Locate the cell with the specified text and output its (X, Y) center coordinate. 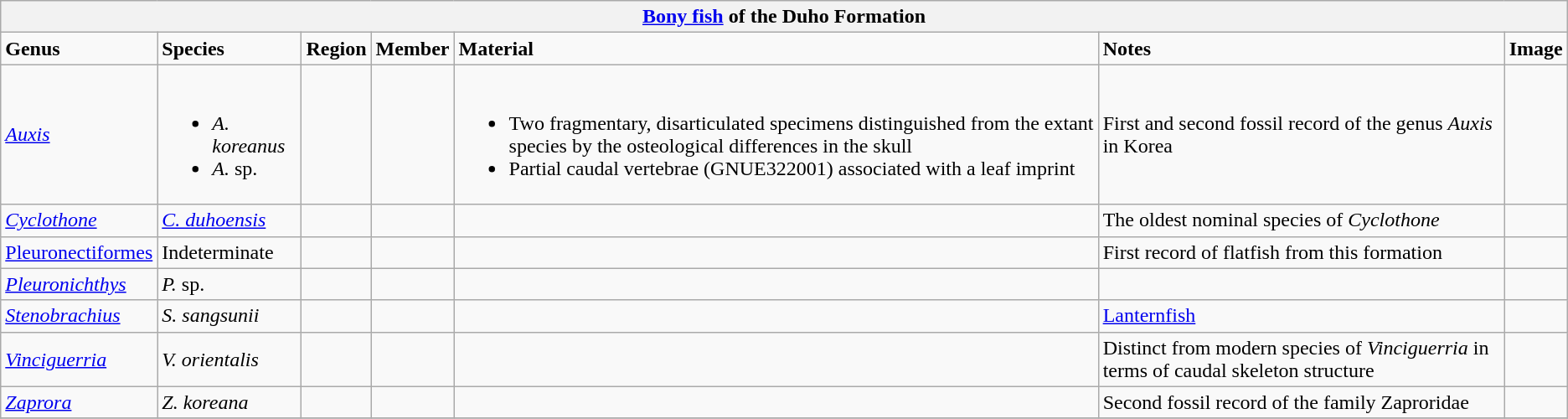
Species (230, 49)
Pleuronectiformes (79, 252)
P. sp. (230, 284)
Region (337, 49)
Genus (79, 49)
V. orientalis (230, 359)
The oldest nominal species of Cyclothone (1302, 220)
First record of flatfish from this formation (1302, 252)
Z. koreana (230, 402)
Member (412, 49)
Second fossil record of the family Zaproridae (1302, 402)
Stenobrachius (79, 316)
Material (776, 49)
Image (1536, 49)
S. sangsunii (230, 316)
Distinct from modern species of Vinciguerria in terms of caudal skeleton structure (1302, 359)
Bony fish of the Duho Formation (784, 17)
Cyclothone (79, 220)
First and second fossil record of the genus Auxis in Korea (1302, 134)
Lanternfish (1302, 316)
Indeterminate (230, 252)
Auxis (79, 134)
A. koreanusA. sp. (230, 134)
Notes (1302, 49)
Vinciguerria (79, 359)
Pleuronichthys (79, 284)
Zaprora (79, 402)
C. duhoensis (230, 220)
